Detect which cell encompasses the target text, then output its (x, y) center coordinate. 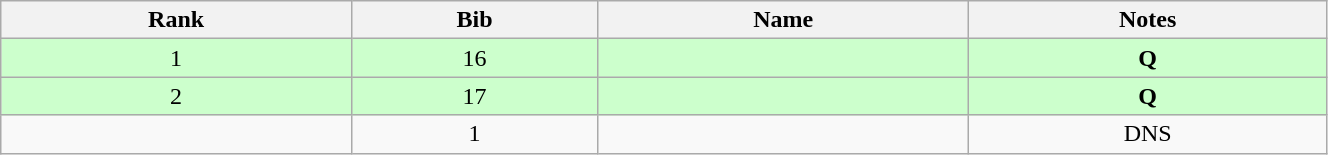
16 (474, 58)
Rank (176, 20)
Bib (474, 20)
17 (474, 96)
2 (176, 96)
Notes (1148, 20)
Name (784, 20)
DNS (1148, 134)
